Output the [X, Y] coordinate of the center of the cell containing the given text.  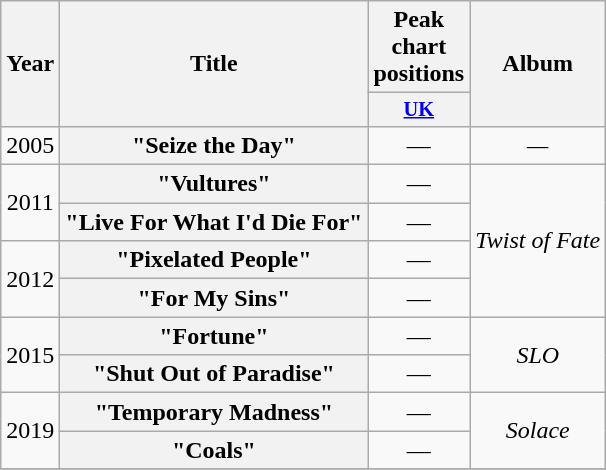
2005 [30, 145]
Title [214, 64]
"Shut Out of Paradise" [214, 374]
Solace [538, 431]
SLO [538, 355]
"Vultures" [214, 184]
"For My Sins" [214, 298]
Album [538, 64]
2012 [30, 279]
Year [30, 64]
"Temporary Madness" [214, 412]
UK [419, 110]
"Live For What I'd Die For" [214, 222]
"Coals" [214, 450]
Twist of Fate [538, 241]
2015 [30, 355]
2019 [30, 431]
2011 [30, 203]
Peak chart positions [419, 47]
"Fortune" [214, 336]
"Pixelated People" [214, 260]
"Seize the Day" [214, 145]
